For the text-containing cell, return its midpoint in (x, y) coordinate format. 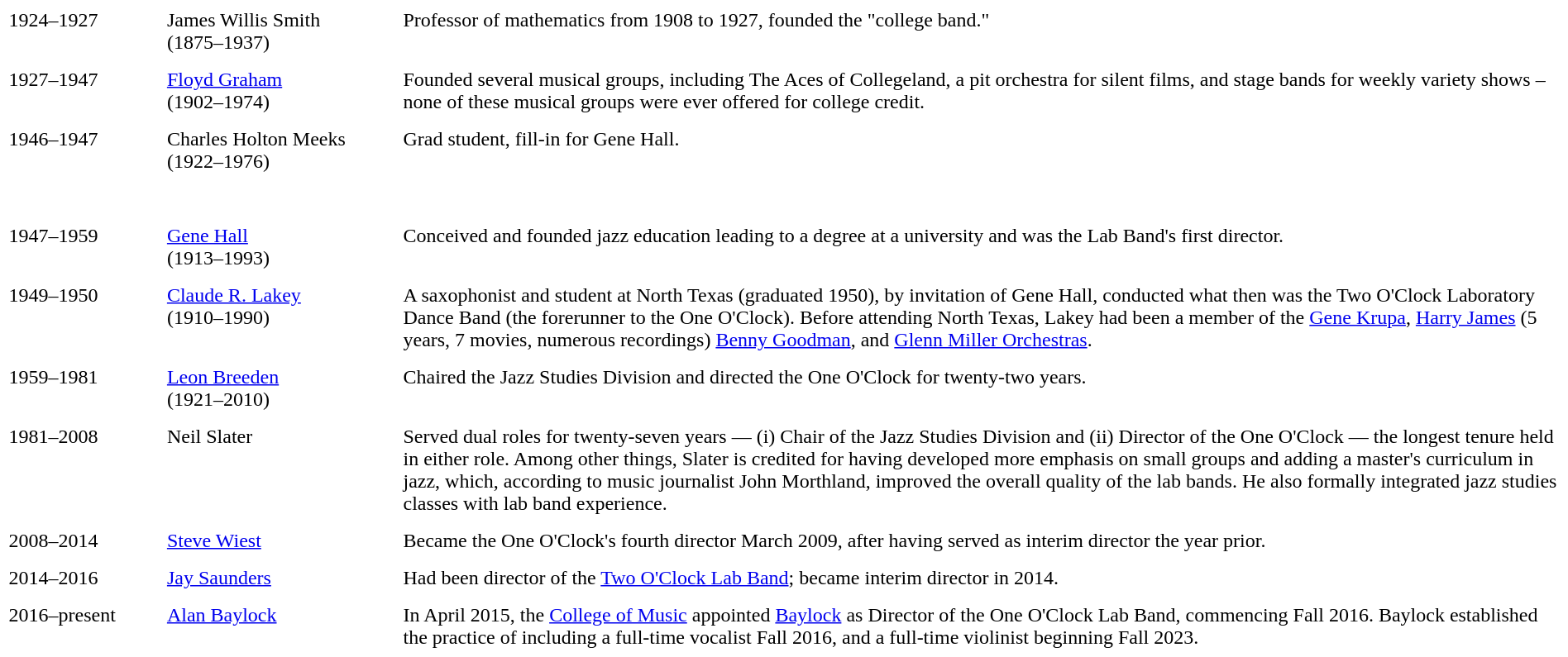
1927–1947 (80, 91)
Leon Breeden(1921–2010) (278, 388)
James Willis Smith(1875–1937) (278, 31)
Became the One O'Clock's fourth director March 2009, after having served as interim director the year prior. (981, 540)
2016–present (80, 626)
1949–1950 (80, 317)
Professor of mathematics from 1908 to 1927, founded the "college band." (981, 31)
Conceived and founded jazz education leading to a degree at a university and was the Lab Band's first director. (981, 246)
Gene Hall(1913–1993) (278, 246)
1959–1981 (80, 388)
Neil Slater (278, 469)
1947–1959 (80, 246)
Claude R. Lakey(1910–1990) (278, 317)
1981–2008 (80, 469)
Jay Saunders (278, 578)
Grad student, fill-in for Gene Hall. (981, 150)
Had been director of the Two O'Clock Lab Band; became interim director in 2014. (981, 578)
1924–1927 (80, 31)
Alan Baylock (278, 626)
2008–2014 (80, 540)
1946–1947 (80, 150)
Charles Holton Meeks(1922–1976) (278, 150)
Steve Wiest (278, 540)
Chaired the Jazz Studies Division and directed the One O'Clock for twenty-two years. (981, 388)
Floyd Graham(1902–1974) (278, 91)
2014–2016 (80, 578)
